Extract the (X, Y) coordinate from the center of the cell holding the provided text.  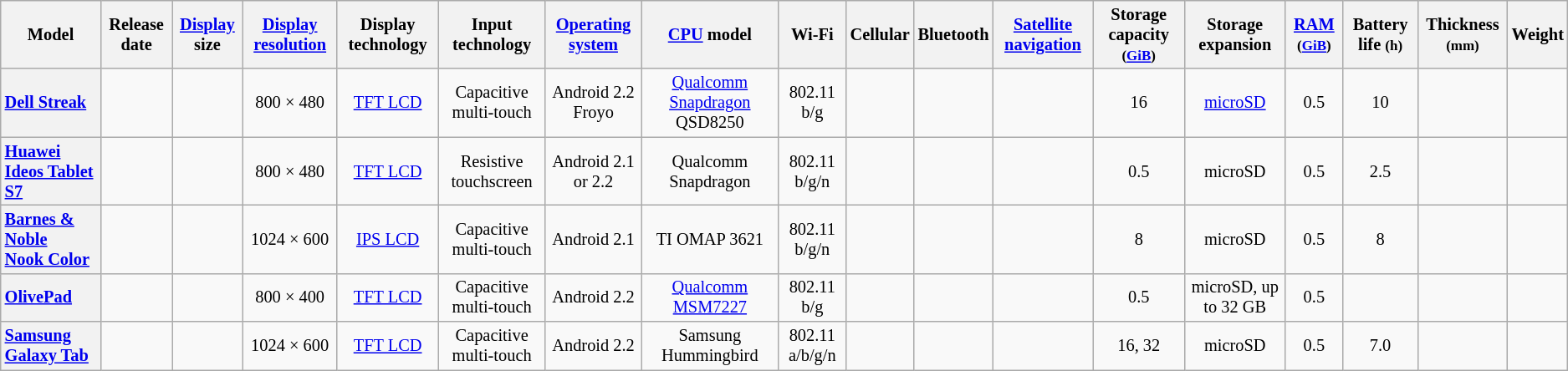
Resistive touchscreen (492, 171)
Input technology (492, 34)
Battery life (h) (1380, 34)
Bluetooth (953, 34)
16, 32 (1139, 346)
800 × 400 (289, 297)
Dell Streak (51, 103)
IPS LCD (388, 239)
Android 2.1 or 2.2 (593, 171)
OlivePad (51, 297)
Storage expansion (1235, 34)
Release date (135, 34)
7.0 (1380, 346)
Display technology (388, 34)
Samsung Galaxy Tab (51, 346)
10 (1380, 103)
2.5 (1380, 171)
Qualcomm Snapdragon (710, 171)
RAM (GiB) (1315, 34)
Qualcomm Snapdragon QSD8250 (710, 103)
Samsung Hummingbird (710, 346)
Qualcomm MSM7227 (710, 297)
Wi-Fi (813, 34)
802.11 a/b/g/n (813, 346)
CPU model (710, 34)
Satellite navigation (1042, 34)
microSD, up to 32 GB (1235, 297)
Display size (207, 34)
Operating system (593, 34)
Android 2.2 Froyo (593, 103)
Android 2.1 (593, 239)
Storage capacity (GiB) (1139, 34)
16 (1139, 103)
Thickness (mm) (1463, 34)
Display resolution (289, 34)
Cellular (880, 34)
Barnes & NobleNook Color (51, 239)
Huawei Ideos Tablet S7 (51, 171)
Model (51, 34)
TI OMAP 3621 (710, 239)
Weight (1538, 34)
